Find where the given text appears and provide that cell's center as (X, Y) coordinate. 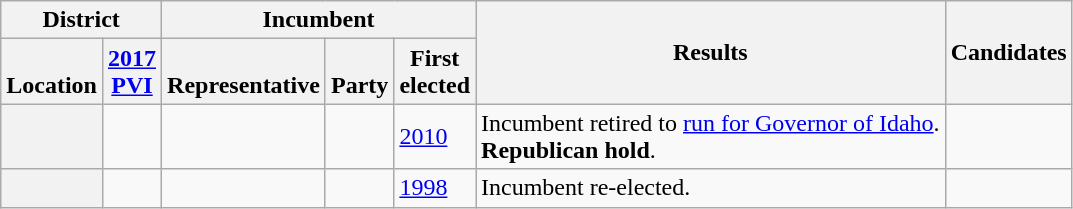
Firstelected (435, 72)
2010 (435, 136)
Candidates (1008, 52)
District (82, 20)
Incumbent retired to run for Governor of Idaho.Republican hold. (711, 136)
Representative (244, 72)
Party (359, 72)
Incumbent (319, 20)
Results (711, 52)
1998 (435, 188)
Location (52, 72)
2017PVI (132, 72)
Incumbent re-elected. (711, 188)
